Identify which cell holds the provided text, then report its [X, Y] central coordinate. 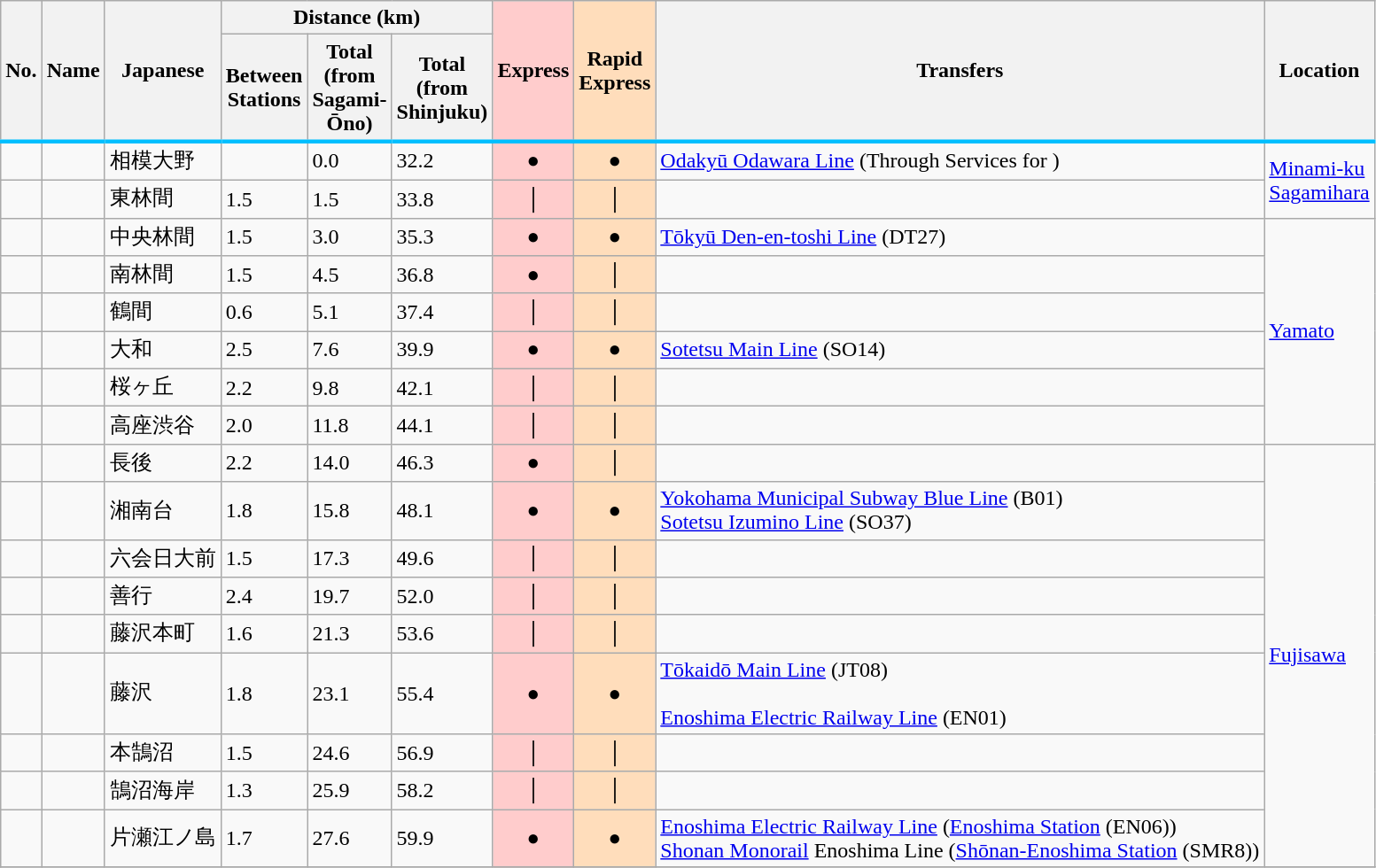
No. [21, 71]
19.7 [349, 597]
56.9 [442, 753]
15.8 [349, 510]
鵠沼海岸 [163, 790]
Name [73, 71]
37.4 [442, 312]
35.3 [442, 237]
善行 [163, 597]
Location [1319, 71]
桜ヶ丘 [163, 388]
55.4 [442, 694]
1.7 [264, 838]
Rapid Express [615, 71]
42.1 [442, 388]
Odakyū Odawara Line (Through Services for ) [960, 160]
高座渋谷 [163, 425]
Tōkaidō Main Line (JT08) Enoshima Electric Railway Line (EN01) [960, 694]
14.0 [349, 462]
大和 [163, 351]
藤沢本町 [163, 634]
中央林間 [163, 237]
相模大野 [163, 160]
25.9 [349, 790]
4.5 [349, 275]
南林間 [163, 275]
Total(from Sagami-Ōno) [349, 89]
Yamato [1319, 331]
湘南台 [163, 510]
44.1 [442, 425]
7.6 [349, 351]
2.0 [264, 425]
藤沢 [163, 694]
Fujisawa [1319, 655]
0.6 [264, 312]
Total(from Shinjuku) [442, 89]
3.0 [349, 237]
36.8 [442, 275]
5.1 [349, 312]
53.6 [442, 634]
17.3 [349, 558]
Express [533, 71]
46.3 [442, 462]
49.6 [442, 558]
Transfers [960, 71]
Minami-kuSagamihara [1319, 179]
長後 [163, 462]
BetweenStations [264, 89]
東林間 [163, 198]
Japanese [163, 71]
21.3 [349, 634]
片瀬江ノ島 [163, 838]
52.0 [442, 597]
1.6 [264, 634]
23.1 [349, 694]
59.9 [442, 838]
Tōkyū Den-en-toshi Line (DT27) [960, 237]
Distance (km) [356, 18]
0.0 [349, 160]
48.1 [442, 510]
9.8 [349, 388]
32.2 [442, 160]
Sotetsu Main Line (SO14) [960, 351]
2.5 [264, 351]
24.6 [349, 753]
33.8 [442, 198]
鶴間 [163, 312]
1.3 [264, 790]
58.2 [442, 790]
2.4 [264, 597]
本鵠沼 [163, 753]
Enoshima Electric Railway Line (Enoshima Station (EN06)) Shonan Monorail Enoshima Line (Shōnan-Enoshima Station (SMR8)) [960, 838]
Yokohama Municipal Subway Blue Line (B01) Sotetsu Izumino Line (SO37) [960, 510]
六会日大前 [163, 558]
39.9 [442, 351]
11.8 [349, 425]
27.6 [349, 838]
